Provide the [x, y] coordinate of the cell's center where the given text is located.  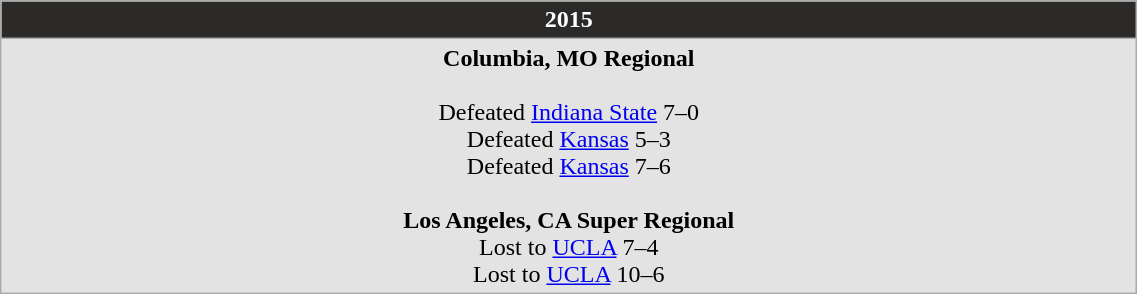
2015 [569, 20]
